Locate the cell with the specified text and output its (x, y) center coordinate. 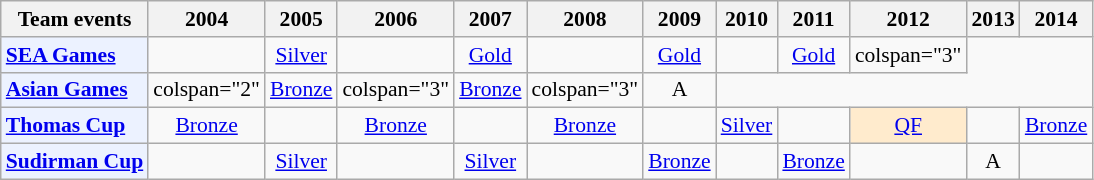
Team events (75, 19)
2012 (908, 19)
Asian Games (75, 90)
QF (908, 126)
2007 (490, 19)
2005 (301, 19)
colspan="2" (206, 90)
2004 (206, 19)
2008 (586, 19)
Thomas Cup (75, 126)
2011 (813, 19)
2013 (994, 19)
2006 (396, 19)
2009 (679, 19)
Sudirman Cup (75, 162)
2010 (747, 19)
SEA Games (75, 55)
2014 (1056, 19)
